Output the [x, y] coordinate of the center of the cell containing the given text.  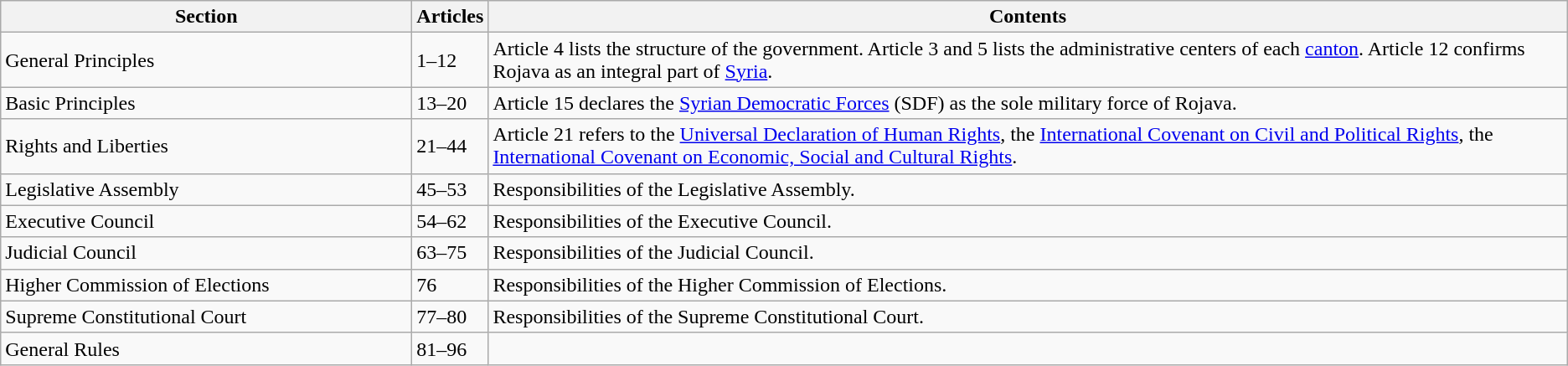
Articles [451, 17]
Higher Commission of Elections [206, 285]
General Principles [206, 60]
Responsibilities of the Judicial Council. [1028, 253]
Contents [1028, 17]
Responsibilities of the Higher Commission of Elections. [1028, 285]
63–75 [451, 253]
Responsibilities of the Executive Council. [1028, 221]
Legislative Assembly [206, 189]
Judicial Council [206, 253]
Article 15 declares the Syrian Democratic Forces (SDF) as the sole military force of Rojava. [1028, 103]
Section [206, 17]
Rights and Liberties [206, 146]
54–62 [451, 221]
1–12 [451, 60]
Basic Principles [206, 103]
45–53 [451, 189]
Executive Council [206, 221]
Responsibilities of the Legislative Assembly. [1028, 189]
76 [451, 285]
Supreme Constitutional Court [206, 317]
21–44 [451, 146]
81–96 [451, 348]
77–80 [451, 317]
General Rules [206, 348]
Responsibilities of the Supreme Constitutional Court. [1028, 317]
13–20 [451, 103]
